Detect which cell encompasses the target text, then output its (X, Y) center coordinate. 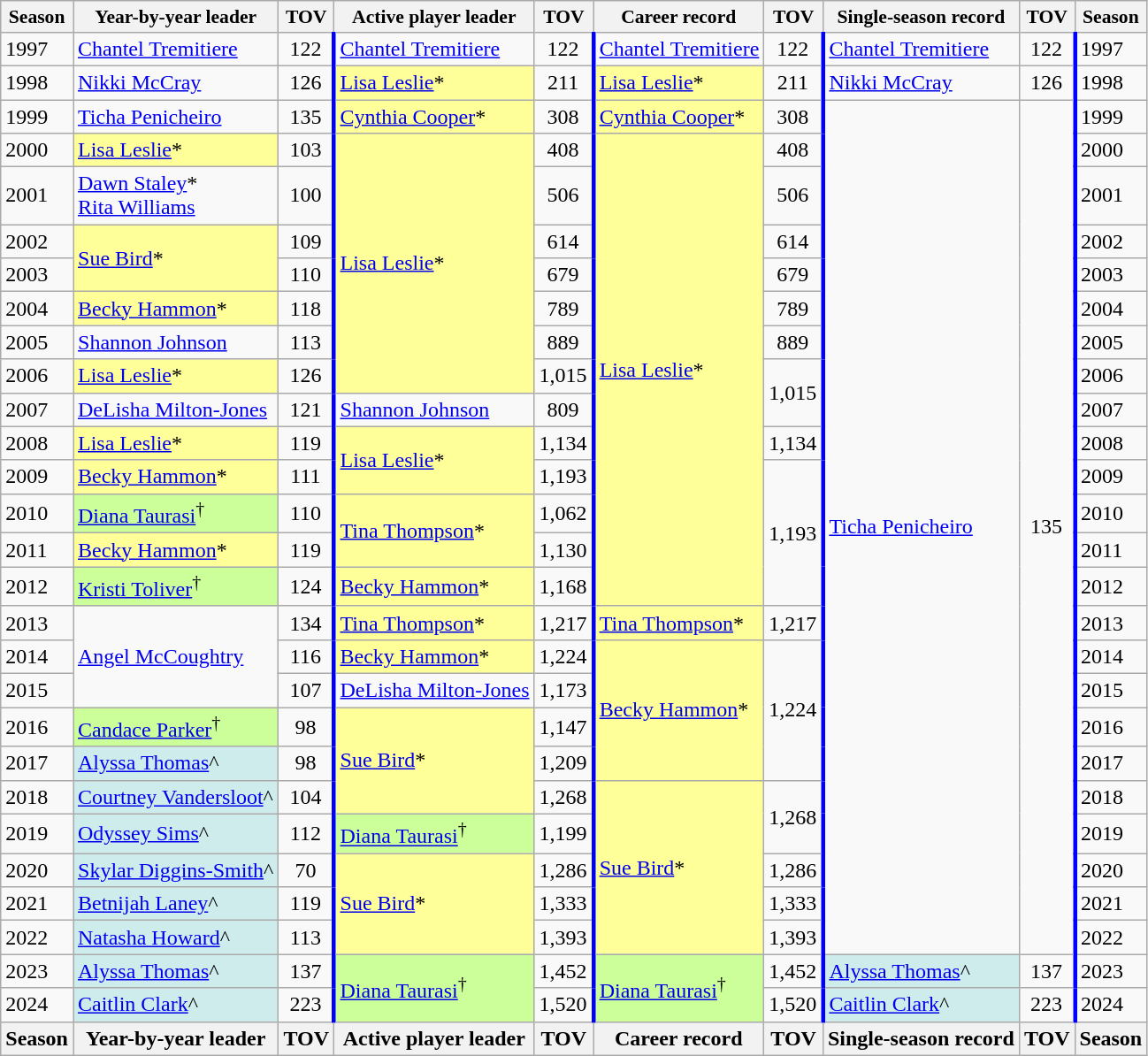
124 (306, 587)
1,173 (564, 690)
1,130 (564, 550)
134 (306, 623)
Dawn Staley*Rita Williams (175, 196)
109 (306, 241)
1,199 (564, 833)
104 (306, 797)
Courtney Vandersloot^ (175, 797)
100 (306, 196)
1,062 (564, 513)
116 (306, 656)
103 (306, 150)
Natasha Howard^ (175, 937)
70 (306, 870)
1,209 (564, 763)
118 (306, 309)
Odyssey Sims^ (175, 833)
809 (564, 409)
112 (306, 833)
Angel McCoughtry (175, 656)
121 (306, 409)
Candace Parker† (175, 727)
Betnijah Laney^ (175, 904)
107 (306, 690)
1,147 (564, 727)
Kristi Toliver† (175, 587)
111 (306, 477)
1,168 (564, 587)
Skylar Diggins-Smith^ (175, 870)
